For the text-containing cell, return its midpoint in [x, y] coordinate format. 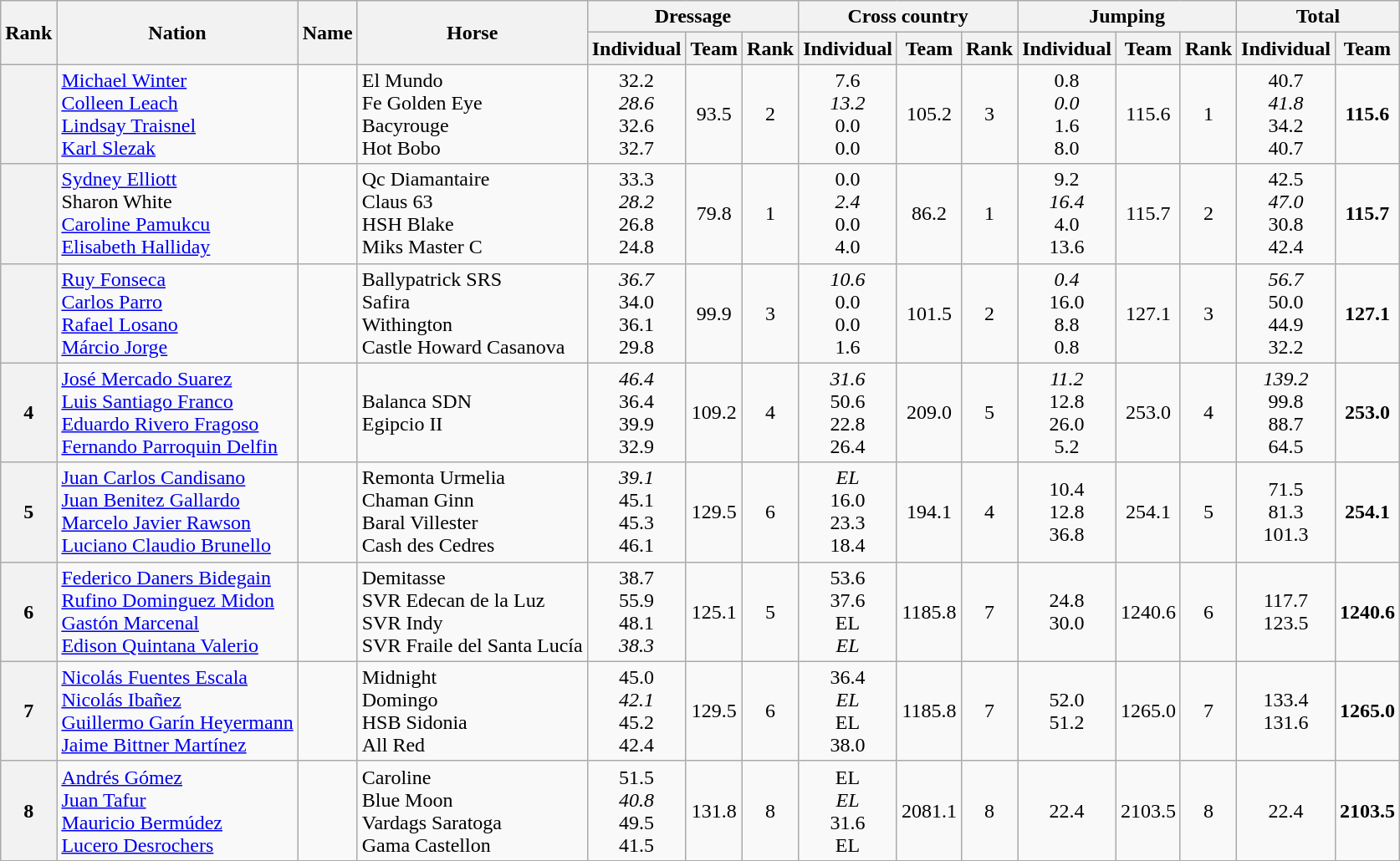
105.2 [928, 114]
42.547.030.842.4 [1286, 214]
117.7123.5 [1286, 612]
51.540.849.541.5 [636, 811]
Sydney ElliottSharon WhiteCaroline PamukcuElisabeth Halliday [177, 214]
9.216.44.013.6 [1067, 214]
Juan Carlos CandisanoJuan Benitez GallardoMarcelo Javier RawsonLuciano Claudio Brunello [177, 512]
38.755.948.138.3 [636, 612]
32.228.632.632.7 [636, 114]
Horse [472, 33]
0.416.08.80.8 [1067, 313]
46.436.439.932.9 [636, 413]
45.042.145.242.4 [636, 711]
194.1 [928, 512]
101.5 [928, 313]
Total [1318, 17]
52.051.2 [1067, 711]
79.8 [714, 214]
0.80.01.68.0 [1067, 114]
7.613.20.00.0 [848, 114]
56.750.044.932.2 [1286, 313]
DemitasseSVR Edecan de la LuzSVR IndySVR Fraile del Santa Lucía [472, 612]
Qc DiamantaireClaus 63HSH BlakeMiks Master C [472, 214]
MidnightDomingoHSB SidoniaAll Red [472, 711]
125.1 [714, 612]
109.2 [714, 413]
139.299.888.764.5 [1286, 413]
40.741.834.240.7 [1286, 114]
10.412.836.8 [1067, 512]
Jumping [1127, 17]
Balanca SDNEgipcio II [472, 413]
EL16.023.318.4 [848, 512]
99.9 [714, 313]
31.650.622.826.4 [848, 413]
Federico Daners BidegainRufino Dominguez MidonGastón MarcenalEdison Quintana Valerio [177, 612]
Andrés GómezJuan TafurMauricio BermúdezLucero Desrochers [177, 811]
Nation [177, 33]
ELEL31.6EL [848, 811]
36.734.036.129.8 [636, 313]
Michael WinterColleen LeachLindsay TraisnelKarl Slezak [177, 114]
53.637.6ELEL [848, 612]
Remonta UrmeliaChaman GinnBaral VillesterCash des Cedres [472, 512]
71.581.3101.3 [1286, 512]
36.4ELEL38.0 [848, 711]
El MundoFe Golden EyeBacyrougeHot Bobo [472, 114]
0.02.40.04.0 [848, 214]
CarolineBlue MoonVardags SaratogaGama Castellon [472, 811]
209.0 [928, 413]
Dressage [692, 17]
Ballypatrick SRSSafiraWithingtonCastle Howard Casanova [472, 313]
Nicolás Fuentes EscalaNicolás IbañezGuillermo Garín HeyermannJaime Bittner Martínez [177, 711]
133.4131.6 [1286, 711]
10.60.00.01.6 [848, 313]
Name [328, 33]
Ruy FonsecaCarlos ParroRafael LosanoMárcio Jorge [177, 313]
86.2 [928, 214]
131.8 [714, 811]
11.212.826.05.2 [1067, 413]
33.328.226.824.8 [636, 214]
Cross country [908, 17]
39.145.145.346.1 [636, 512]
José Mercado SuarezLuis Santiago FrancoEduardo Rivero FragosoFernando Parroquin Delfin [177, 413]
93.5 [714, 114]
24.830.0 [1067, 612]
2081.1 [928, 811]
